Pinpoint the cell where the given text exists, returning its (x, y) midpoint coordinate. 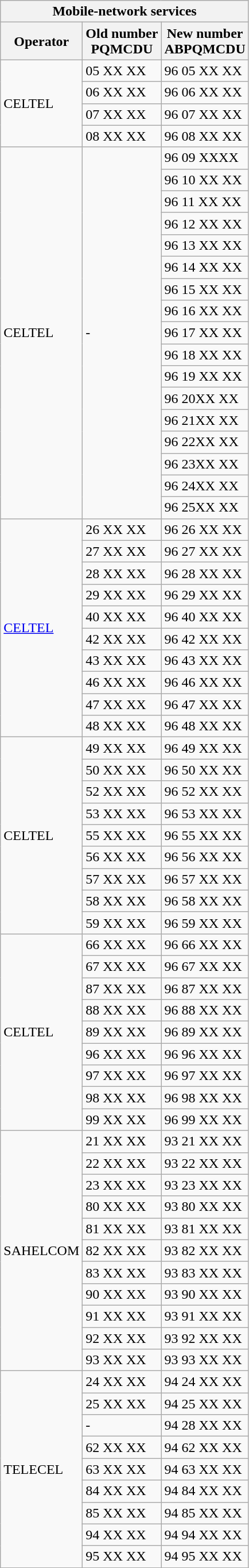
96 47 XX XX (205, 704)
08 XX XX (122, 136)
96 09 XXXX (205, 158)
42 XX XX (122, 639)
96 98 XX XX (205, 1098)
96 42 XX XX (205, 639)
06 XX XX (122, 92)
96 57 XX XX (205, 879)
96 27 XX XX (205, 551)
96 25XX XX (205, 508)
87 XX XX (122, 988)
82 XX XX (122, 1250)
88 XX XX (122, 1011)
96 20XX XX (205, 398)
94 XX XX (122, 1535)
96 17 XX XX (205, 333)
43 XX XX (122, 661)
96 13 XX XX (205, 245)
27 XX XX (122, 551)
93 80 XX XX (205, 1207)
67 XX XX (122, 966)
52 XX XX (122, 792)
96 52 XX XX (205, 792)
96 56 XX XX (205, 857)
93 22 XX XX (205, 1163)
21 XX XX (122, 1141)
96 12 XX XX (205, 223)
96 40 XX XX (205, 617)
96 96 XX XX (205, 1054)
50 XX XX (122, 770)
55 XX XX (122, 835)
93 XX XX (122, 1360)
26 XX XX (122, 529)
96 29 XX XX (205, 595)
96 26 XX XX (205, 529)
99 XX XX (122, 1120)
96 50 XX XX (205, 770)
24 XX XX (122, 1382)
96 05 XX XX (205, 71)
96 07 XX XX (205, 114)
47 XX XX (122, 704)
96 XX XX (122, 1054)
96 59 XX XX (205, 923)
07 XX XX (122, 114)
94 24 XX XX (205, 1382)
93 82 XX XX (205, 1250)
48 XX XX (122, 726)
94 84 XX XX (205, 1491)
57 XX XX (122, 879)
81 XX XX (122, 1229)
93 93 XX XX (205, 1360)
22 XX XX (122, 1163)
96 11 XX XX (205, 202)
93 92 XX XX (205, 1338)
96 28 XX XX (205, 573)
96 19 XX XX (205, 377)
96 15 XX XX (205, 289)
56 XX XX (122, 857)
91 XX XX (122, 1316)
96 14 XX XX (205, 267)
28 XX XX (122, 573)
97 XX XX (122, 1076)
96 89 XX XX (205, 1032)
96 46 XX XX (205, 683)
83 XX XX (122, 1272)
98 XX XX (122, 1098)
95 XX XX (122, 1557)
SAHELCOM (41, 1250)
96 97 XX XX (205, 1076)
96 58 XX XX (205, 901)
96 99 XX XX (205, 1120)
96 53 XX XX (205, 814)
96 23XX XX (205, 464)
80 XX XX (122, 1207)
96 10 XX XX (205, 180)
05 XX XX (122, 71)
94 94 XX XX (205, 1535)
93 91 XX XX (205, 1316)
93 21 XX XX (205, 1141)
96 67 XX XX (205, 966)
96 88 XX XX (205, 1011)
96 16 XX XX (205, 311)
58 XX XX (122, 901)
New numberABPQMCDU (205, 41)
96 21XX XX (205, 420)
89 XX XX (122, 1032)
63 XX XX (122, 1469)
96 87 XX XX (205, 988)
92 XX XX (122, 1338)
53 XX XX (122, 814)
96 06 XX XX (205, 92)
Old numberPQMCDU (122, 41)
93 81 XX XX (205, 1229)
29 XX XX (122, 595)
46 XX XX (122, 683)
94 25 XX XX (205, 1404)
94 95 XX XX (205, 1557)
90 XX XX (122, 1294)
96 66 XX XX (205, 944)
Mobile-network services (125, 11)
85 XX XX (122, 1513)
93 90 XX XX (205, 1294)
94 85 XX XX (205, 1513)
96 24XX XX (205, 486)
59 XX XX (122, 923)
94 62 XX XX (205, 1447)
40 XX XX (122, 617)
94 28 XX XX (205, 1426)
94 63 XX XX (205, 1469)
93 23 XX XX (205, 1185)
23 XX XX (122, 1185)
Operator (41, 41)
TELECEL (41, 1470)
96 43 XX XX (205, 661)
49 XX XX (122, 748)
25 XX XX (122, 1404)
96 18 XX XX (205, 355)
93 83 XX XX (205, 1272)
96 22XX XX (205, 442)
66 XX XX (122, 944)
96 55 XX XX (205, 835)
96 48 XX XX (205, 726)
96 49 XX XX (205, 748)
96 08 XX XX (205, 136)
62 XX XX (122, 1447)
84 XX XX (122, 1491)
